Find where the given text appears and provide that cell's center as (X, Y) coordinate. 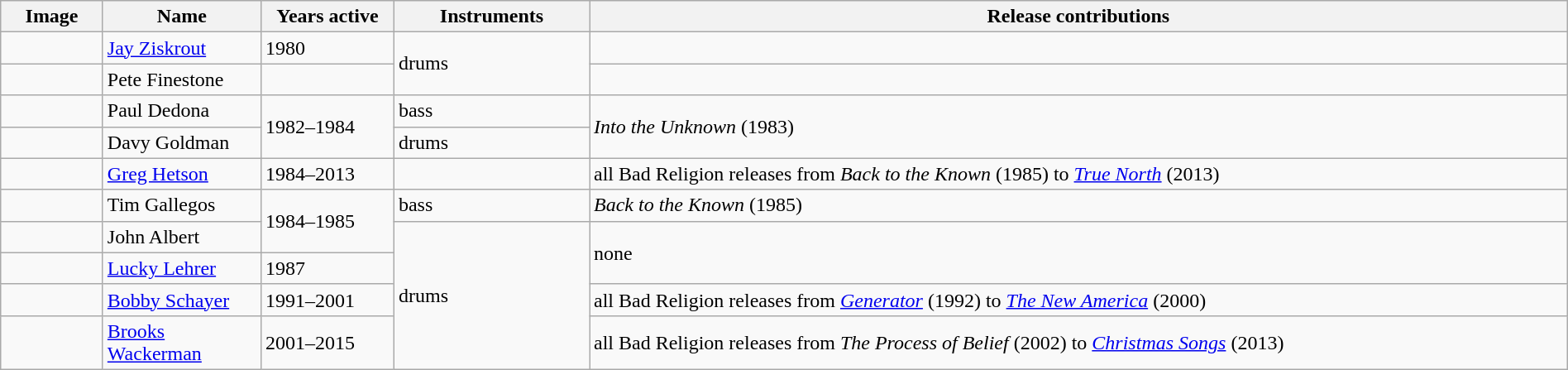
1987 (327, 268)
all Bad Religion releases from Back to the Known (1985) to True North (2013) (1078, 174)
2001–2015 (327, 343)
Lucky Lehrer (182, 268)
all Bad Religion releases from The Process of Belief (2002) to Christmas Songs (2013) (1078, 343)
Back to the Known (1985) (1078, 205)
none (1078, 252)
John Albert (182, 237)
Years active (327, 17)
Bobby Schayer (182, 300)
1982–1984 (327, 127)
1984–2013 (327, 174)
Paul Dedona (182, 111)
Brooks Wackerman (182, 343)
all Bad Religion releases from Generator (1992) to The New America (2000) (1078, 300)
Greg Hetson (182, 174)
1980 (327, 48)
Tim Gallegos (182, 205)
1991–2001 (327, 300)
Jay Ziskrout (182, 48)
Release contributions (1078, 17)
Image (52, 17)
Into the Unknown (1983) (1078, 127)
Pete Finestone (182, 79)
Davy Goldman (182, 142)
Name (182, 17)
Instruments (491, 17)
1984–1985 (327, 221)
